Scan for the cell matching the given text and deliver its [x, y] coordinate at center. 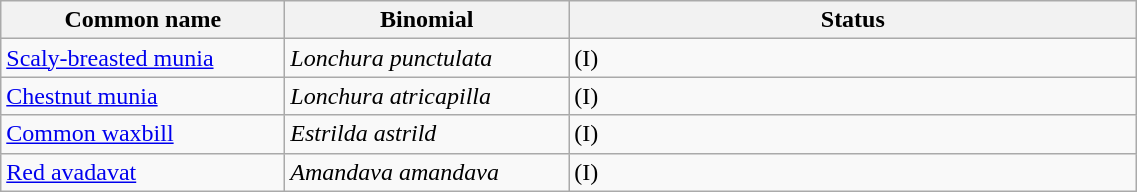
Common waxbill [143, 134]
Lonchura punctulata [427, 58]
Status [853, 20]
Amandava amandava [427, 172]
Lonchura atricapilla [427, 96]
Red avadavat [143, 172]
Scaly-breasted munia [143, 58]
Common name [143, 20]
Binomial [427, 20]
Chestnut munia [143, 96]
Estrilda astrild [427, 134]
